Find where the given text appears and provide that cell's center as (x, y) coordinate. 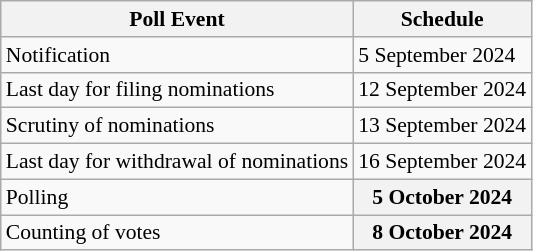
Schedule (442, 19)
Scrutiny of nominations (177, 126)
Last day for withdrawal of nominations (177, 162)
13 September 2024 (442, 126)
Last day for filing nominations (177, 90)
Poll Event (177, 19)
Polling (177, 197)
16 September 2024 (442, 162)
Notification (177, 55)
5 September 2024 (442, 55)
8 October 2024 (442, 233)
5 October 2024 (442, 197)
Counting of votes (177, 233)
12 September 2024 (442, 90)
